Determine the [x, y] coordinate at the center of the cell enclosing the given text.  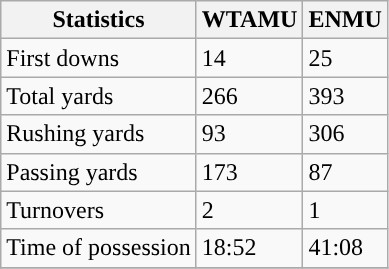
Rushing yards [99, 134]
ENMU [345, 20]
266 [250, 96]
Turnovers [99, 210]
41:08 [345, 248]
2 [250, 210]
25 [345, 58]
306 [345, 134]
Passing yards [99, 172]
Time of possession [99, 248]
WTAMU [250, 20]
Statistics [99, 20]
87 [345, 172]
93 [250, 134]
173 [250, 172]
14 [250, 58]
1 [345, 210]
393 [345, 96]
Total yards [99, 96]
18:52 [250, 248]
First downs [99, 58]
